Detect which cell encompasses the target text, then output its (x, y) center coordinate. 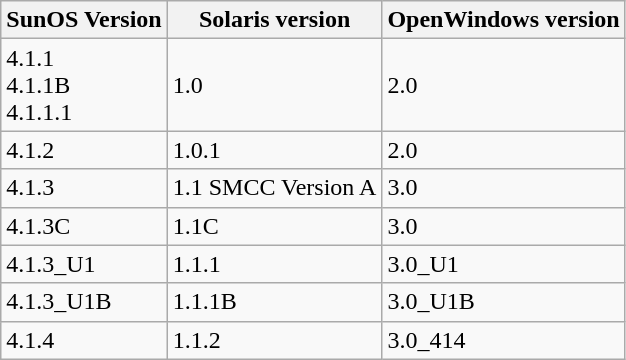
1.0.1 (274, 150)
4.1.14.1.1B4.1.1.1 (84, 85)
3.0_U1 (504, 264)
1.1.1 (274, 264)
4.1.3_U1 (84, 264)
1.1 SMCC Version A (274, 188)
SunOS Version (84, 20)
4.1.3C (84, 226)
1.1.1B (274, 302)
3.0_414 (504, 340)
4.1.3_U1B (84, 302)
1.0 (274, 85)
3.0_U1B (504, 302)
4.1.4 (84, 340)
Solaris version (274, 20)
OpenWindows version (504, 20)
1.1.2 (274, 340)
4.1.3 (84, 188)
4.1.2 (84, 150)
1.1C (274, 226)
